Search for the cell housing the specified text and yield its [X, Y] center coordinate. 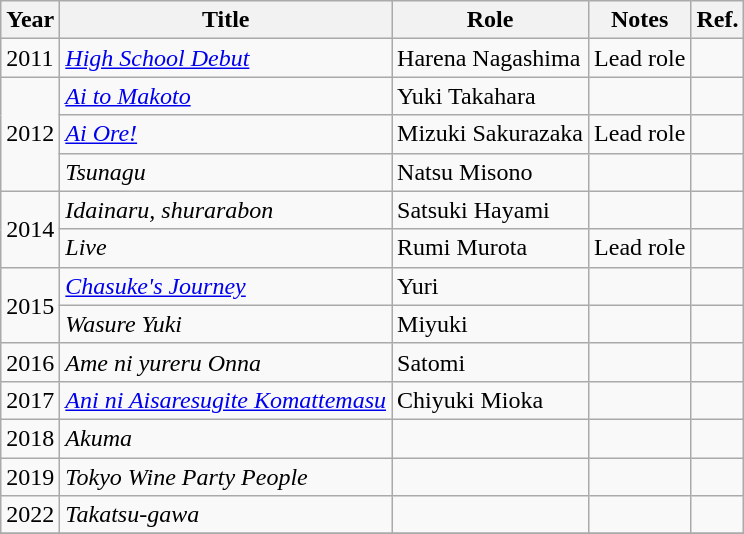
2018 [30, 438]
Harena Nagashima [490, 58]
2015 [30, 305]
Ai Ore! [226, 134]
Year [30, 20]
Miyuki [490, 324]
Akuma [226, 438]
Satsuki Hayami [490, 210]
High School Debut [226, 58]
Satomi [490, 362]
Notes [640, 20]
Role [490, 20]
Yuri [490, 286]
Takatsu-gawa [226, 515]
Idainaru, shurarabon [226, 210]
Yuki Takahara [490, 96]
Wasure Yuki [226, 324]
Chasuke's Journey [226, 286]
2012 [30, 134]
Rumi Murota [490, 248]
2016 [30, 362]
2011 [30, 58]
Chiyuki Mioka [490, 400]
2014 [30, 229]
Live [226, 248]
Natsu Misono [490, 172]
Tsunagu [226, 172]
Ai to Makoto [226, 96]
2019 [30, 477]
Mizuki Sakurazaka [490, 134]
Ame ni yureru Onna [226, 362]
2022 [30, 515]
Ref. [718, 20]
Tokyo Wine Party People [226, 477]
2017 [30, 400]
Title [226, 20]
Ani ni Aisaresugite Komattemasu [226, 400]
